Identify which cell holds the provided text, then report its [X, Y] central coordinate. 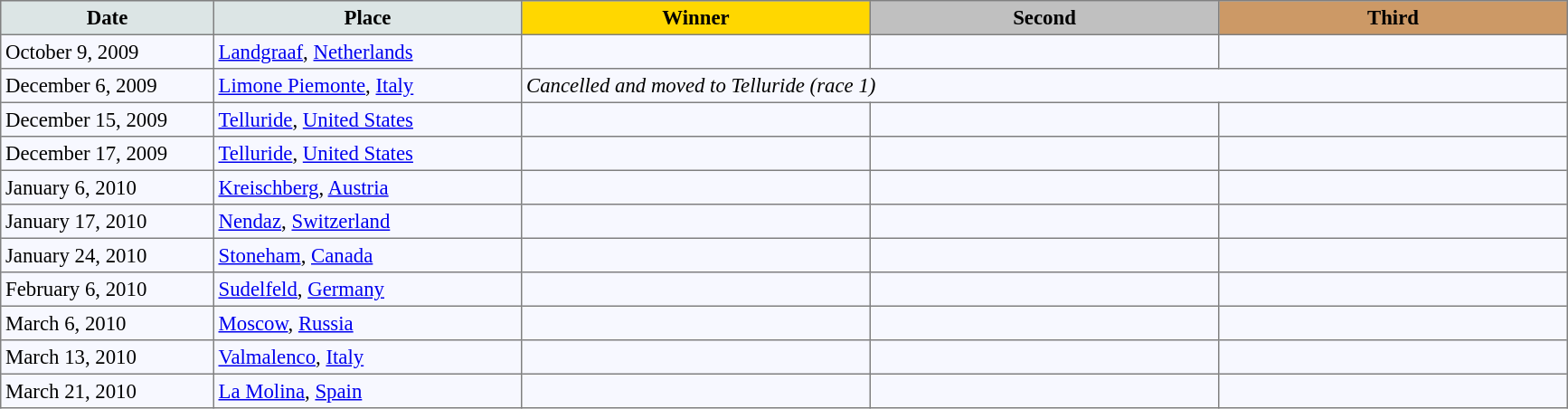
Winner [696, 18]
Valmalenco, Italy [367, 357]
Nendaz, Switzerland [367, 222]
December 17, 2009 [108, 154]
Landgraaf, Netherlands [367, 52]
Kreischberg, Austria [367, 187]
Second [1044, 18]
Limone Piemonte, Italy [367, 86]
January 24, 2010 [108, 255]
February 6, 2010 [108, 290]
La Molina, Spain [367, 391]
January 6, 2010 [108, 187]
Cancelled and moved to Telluride (race 1) [1044, 86]
December 6, 2009 [108, 86]
October 9, 2009 [108, 52]
Sudelfeld, Germany [367, 290]
Third [1393, 18]
March 21, 2010 [108, 391]
December 15, 2009 [108, 119]
March 13, 2010 [108, 357]
Place [367, 18]
Stoneham, Canada [367, 255]
March 6, 2010 [108, 323]
Date [108, 18]
Moscow, Russia [367, 323]
January 17, 2010 [108, 222]
